Identify which cell holds the provided text, then report its [X, Y] central coordinate. 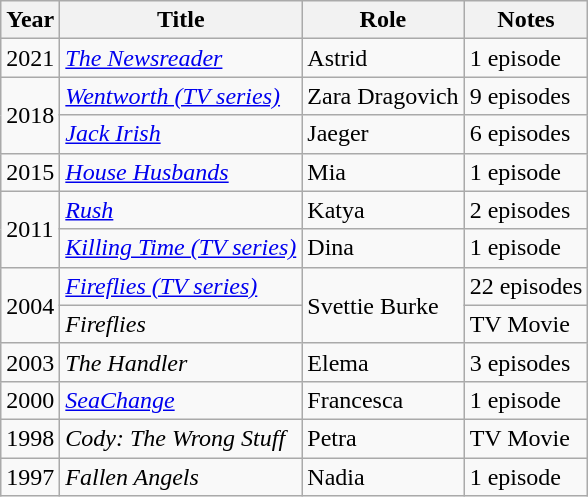
9 episodes [526, 96]
Zara Dragovich [383, 96]
Dina [383, 248]
Wentworth (TV series) [181, 96]
Mia [383, 172]
SeaChange [181, 400]
2 episodes [526, 210]
2015 [30, 172]
Cody: The Wrong Stuff [181, 438]
Petra [383, 438]
Role [383, 20]
Jack Irish [181, 134]
22 episodes [526, 286]
Nadia [383, 477]
Fireflies [181, 324]
6 episodes [526, 134]
1998 [30, 438]
1997 [30, 477]
Year [30, 20]
Title [181, 20]
Rush [181, 210]
Jaeger [383, 134]
Fireflies (TV series) [181, 286]
2004 [30, 305]
2011 [30, 229]
Svettie Burke [383, 305]
3 episodes [526, 362]
Killing Time (TV series) [181, 248]
House Husbands [181, 172]
Fallen Angels [181, 477]
The Newsreader [181, 58]
Francesca [383, 400]
Notes [526, 20]
The Handler [181, 362]
Katya [383, 210]
2018 [30, 115]
2000 [30, 400]
Astrid [383, 58]
2021 [30, 58]
Elema [383, 362]
2003 [30, 362]
